For the text-containing cell, return its midpoint in [X, Y] coordinate format. 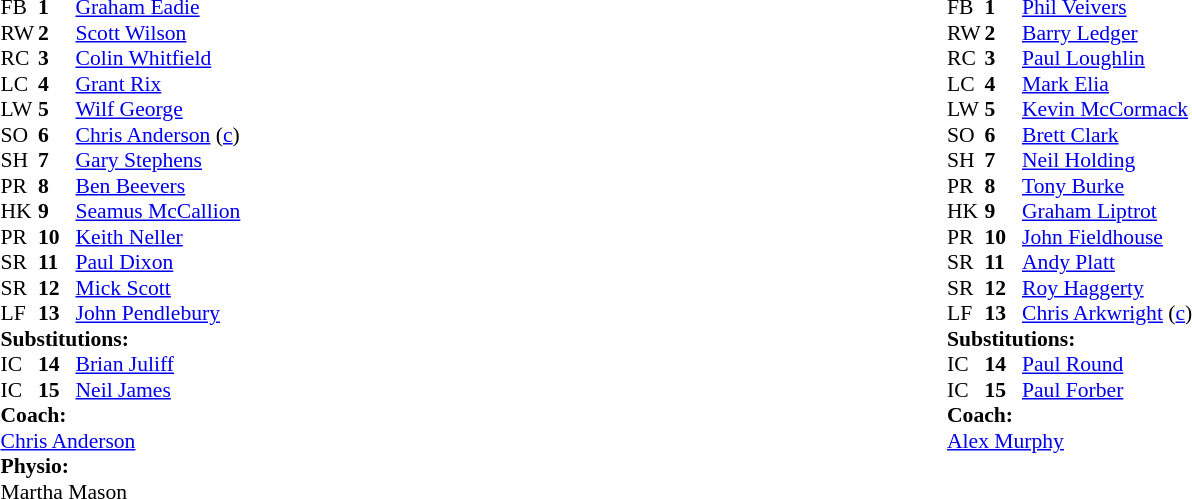
John Pendlebury [158, 313]
Ben Beevers [158, 186]
Kevin McCormack [1107, 109]
Brett Clark [1107, 135]
Grant Rix [158, 84]
Physio: [120, 467]
Paul Loughlin [1107, 59]
Paul Dixon [158, 263]
Colin Whitfield [158, 59]
Neil Holding [1107, 161]
Paul Round [1107, 365]
Scott Wilson [158, 33]
Seamus McCallion [158, 211]
Chris Anderson (c) [158, 135]
Chris Anderson [120, 441]
Wilf George [158, 109]
Chris Arkwright (c) [1107, 313]
John Fieldhouse [1107, 237]
Brian Juliff [158, 365]
Mark Elia [1107, 84]
Graham Liptrot [1107, 211]
Gary Stephens [158, 161]
Alex Murphy [1070, 441]
Tony Burke [1107, 186]
Paul Forber [1107, 390]
Keith Neller [158, 237]
Roy Haggerty [1107, 288]
Mick Scott [158, 288]
Neil James [158, 390]
Barry Ledger [1107, 33]
Andy Platt [1107, 263]
